Search for the cell housing the specified text and yield its [X, Y] center coordinate. 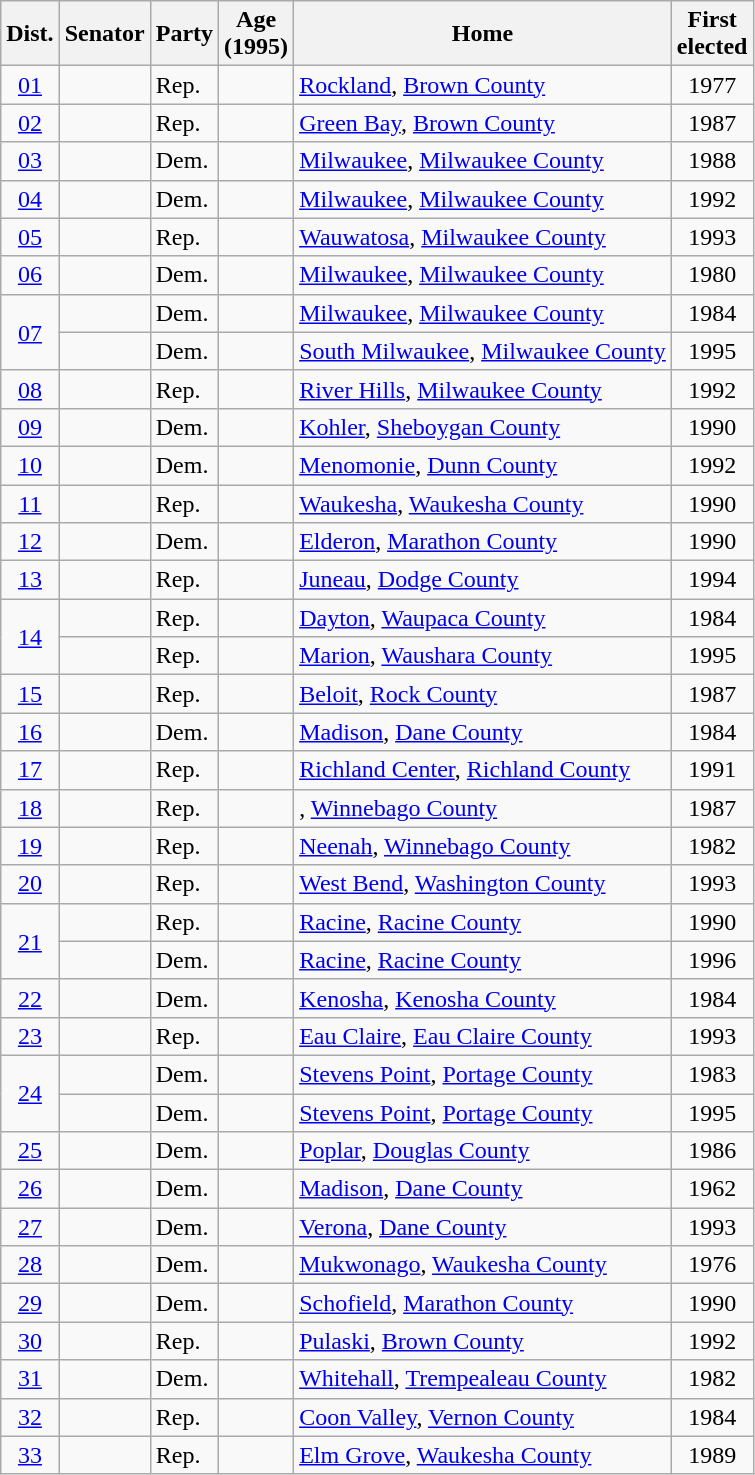
Poplar, Douglas County [483, 1151]
05 [30, 237]
1996 [712, 960]
03 [30, 161]
Firstelected [712, 34]
Senator [104, 34]
Menomonie, Dunn County [483, 465]
1980 [712, 275]
Whitehall, Trempealeau County [483, 1379]
04 [30, 199]
20 [30, 884]
Dist. [30, 34]
1962 [712, 1189]
13 [30, 580]
Rockland, Brown County [483, 85]
River Hills, Milwaukee County [483, 389]
15 [30, 694]
Marion, Waushara County [483, 656]
1988 [712, 161]
27 [30, 1227]
, Winnebago County [483, 808]
Elm Grove, Waukesha County [483, 1455]
Neenah, Winnebago County [483, 846]
32 [30, 1417]
24 [30, 1093]
1991 [712, 770]
Dayton, Waupaca County [483, 618]
Wauwatosa, Milwaukee County [483, 237]
29 [30, 1303]
23 [30, 1036]
Richland Center, Richland County [483, 770]
1977 [712, 85]
08 [30, 389]
1976 [712, 1265]
26 [30, 1189]
14 [30, 637]
18 [30, 808]
30 [30, 1341]
Kenosha, Kenosha County [483, 998]
Pulaski, Brown County [483, 1341]
33 [30, 1455]
06 [30, 275]
28 [30, 1265]
1983 [712, 1074]
07 [30, 332]
Age(1995) [256, 34]
1994 [712, 580]
Waukesha, Waukesha County [483, 503]
South Milwaukee, Milwaukee County [483, 351]
31 [30, 1379]
Beloit, Rock County [483, 694]
Green Bay, Brown County [483, 123]
10 [30, 465]
Mukwonago, Waukesha County [483, 1265]
Home [483, 34]
02 [30, 123]
22 [30, 998]
Juneau, Dodge County [483, 580]
Elderon, Marathon County [483, 542]
Kohler, Sheboygan County [483, 427]
11 [30, 503]
Schofield, Marathon County [483, 1303]
01 [30, 85]
12 [30, 542]
Party [184, 34]
25 [30, 1151]
Verona, Dane County [483, 1227]
21 [30, 941]
Coon Valley, Vernon County [483, 1417]
Eau Claire, Eau Claire County [483, 1036]
17 [30, 770]
1986 [712, 1151]
09 [30, 427]
16 [30, 732]
19 [30, 846]
West Bend, Washington County [483, 884]
1989 [712, 1455]
